Find where the given text appears and provide that cell's center as [x, y] coordinate. 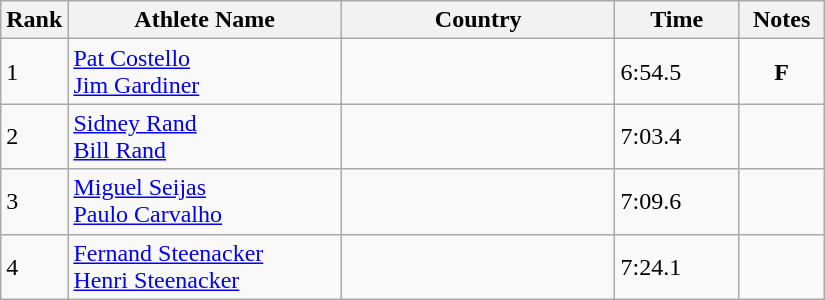
2 [34, 136]
3 [34, 202]
Time [677, 20]
1 [34, 72]
4 [34, 266]
Athlete Name [205, 20]
Miguel SeijasPaulo Carvalho [205, 202]
Rank [34, 20]
Fernand SteenackerHenri Steenacker [205, 266]
Country [478, 20]
F [782, 72]
7:09.6 [677, 202]
7:24.1 [677, 266]
Notes [782, 20]
7:03.4 [677, 136]
Sidney RandBill Rand [205, 136]
6:54.5 [677, 72]
Pat Costello Jim Gardiner [205, 72]
